Detect which cell encompasses the target text, then output its (x, y) center coordinate. 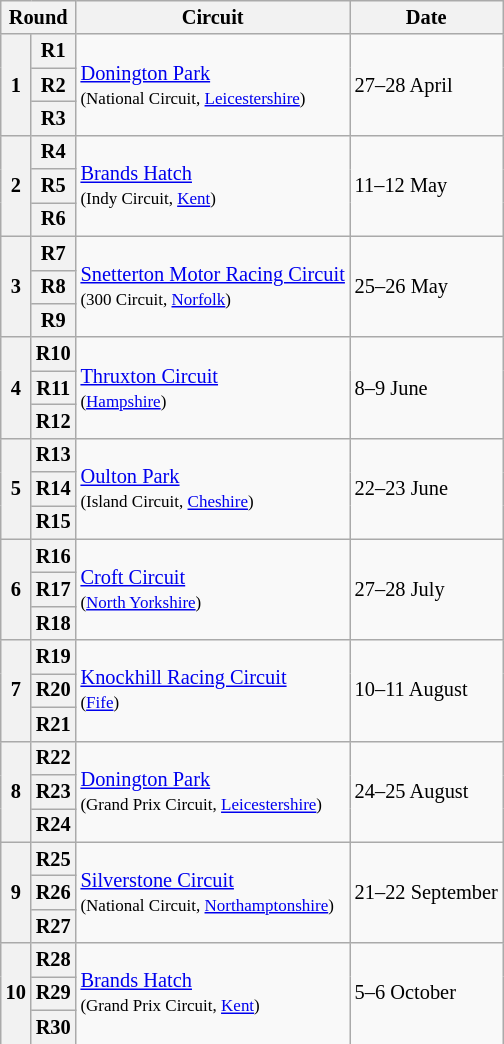
Thruxton Circuit(Hampshire) (213, 388)
21–22 September (426, 892)
R22 (54, 758)
R24 (54, 825)
R12 (54, 421)
R30 (54, 1027)
R16 (54, 556)
Croft Circuit(North Yorkshire) (213, 590)
R21 (54, 724)
Snetterton Motor Racing Circuit(300 Circuit, Norfolk) (213, 286)
Round (38, 17)
4 (16, 388)
8–9 June (426, 388)
Donington Park(Grand Prix Circuit, Leicestershire) (213, 792)
R18 (54, 623)
27–28 July (426, 590)
Brands Hatch(Indy Circuit, Kent) (213, 186)
R4 (54, 152)
25–26 May (426, 286)
R5 (54, 186)
7 (16, 690)
R25 (54, 859)
Knockhill Racing Circuit(Fife) (213, 690)
R26 (54, 892)
3 (16, 286)
2 (16, 186)
R23 (54, 791)
Brands Hatch(Grand Prix Circuit, Kent) (213, 994)
Donington Park(National Circuit, Leicestershire) (213, 84)
Silverstone Circuit(National Circuit, Northamptonshire) (213, 892)
9 (16, 892)
10–11 August (426, 690)
Circuit (213, 17)
R11 (54, 388)
R7 (54, 253)
R28 (54, 960)
R15 (54, 522)
5–6 October (426, 994)
R19 (54, 657)
22–23 June (426, 488)
11–12 May (426, 186)
R13 (54, 455)
Date (426, 17)
24–25 August (426, 792)
8 (16, 792)
Oulton Park(Island Circuit, Cheshire) (213, 488)
R29 (54, 993)
R6 (54, 219)
10 (16, 994)
R27 (54, 926)
R10 (54, 354)
R9 (54, 320)
6 (16, 590)
R14 (54, 489)
1 (16, 84)
27–28 April (426, 84)
R1 (54, 51)
5 (16, 488)
R20 (54, 690)
R2 (54, 85)
R17 (54, 589)
R3 (54, 118)
R8 (54, 287)
